Output the (x, y) coordinate of the center of the cell containing the given text.  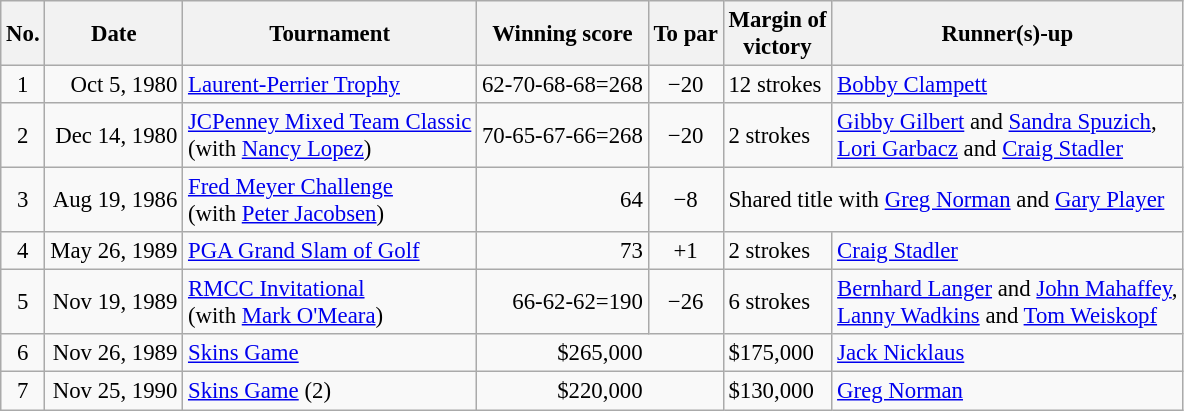
64 (563, 200)
Dec 14, 1980 (114, 136)
−8 (686, 200)
Runner(s)-up (1008, 34)
62-70-68-68=268 (563, 85)
Shared title with Greg Norman and Gary Player (953, 200)
+1 (686, 251)
6 (23, 353)
JCPenney Mixed Team Classic(with Nancy Lopez) (330, 136)
4 (23, 251)
To par (686, 34)
Tournament (330, 34)
Date (114, 34)
$130,000 (778, 391)
66-62-62=190 (563, 302)
Gibby Gilbert and Sandra Spuzich, Lori Garbacz and Craig Stadler (1008, 136)
Nov 26, 1989 (114, 353)
Winning score (563, 34)
Skins Game (330, 353)
May 26, 1989 (114, 251)
5 (23, 302)
No. (23, 34)
Bobby Clampett (1008, 85)
12 strokes (778, 85)
Aug 19, 1986 (114, 200)
Jack Nicklaus (1008, 353)
Laurent-Perrier Trophy (330, 85)
6 strokes (778, 302)
Fred Meyer Challenge(with Peter Jacobsen) (330, 200)
$220,000 (600, 391)
7 (23, 391)
70-65-67-66=268 (563, 136)
Nov 25, 1990 (114, 391)
Bernhard Langer and John Mahaffey, Lanny Wadkins and Tom Weiskopf (1008, 302)
Craig Stadler (1008, 251)
Skins Game (2) (330, 391)
RMCC Invitational(with Mark O'Meara) (330, 302)
1 (23, 85)
73 (563, 251)
2 (23, 136)
PGA Grand Slam of Golf (330, 251)
Greg Norman (1008, 391)
3 (23, 200)
Oct 5, 1980 (114, 85)
$265,000 (600, 353)
$175,000 (778, 353)
Margin ofvictory (778, 34)
Nov 19, 1989 (114, 302)
−26 (686, 302)
